Detect which cell encompasses the target text, then output its [x, y] center coordinate. 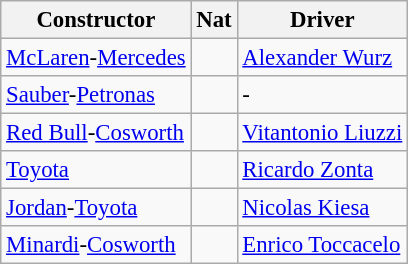
Enrico Toccacelo [322, 245]
Jordan-Toyota [96, 208]
Minardi-Cosworth [96, 245]
Driver [322, 20]
Toyota [96, 170]
Ricardo Zonta [322, 170]
Red Bull-Cosworth [96, 133]
Sauber-Petronas [96, 95]
Constructor [96, 20]
McLaren-Mercedes [96, 58]
Nat [214, 20]
- [322, 95]
Vitantonio Liuzzi [322, 133]
Alexander Wurz [322, 58]
Nicolas Kiesa [322, 208]
